For the text-containing cell, return its midpoint in (X, Y) coordinate format. 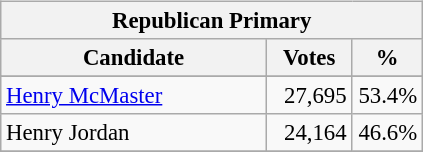
Henry McMaster (134, 96)
Votes (309, 58)
Republican Primary (212, 21)
27,695 (309, 96)
46.6% (388, 133)
% (388, 58)
Henry Jordan (134, 133)
24,164 (309, 133)
Candidate (134, 58)
53.4% (388, 96)
